Search for the cell housing the specified text and yield its [x, y] center coordinate. 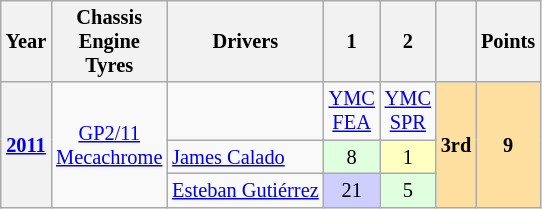
Points [508, 41]
2011 [26, 144]
YMCSPR [408, 111]
8 [352, 157]
Esteban Gutiérrez [245, 190]
James Calado [245, 157]
Drivers [245, 41]
Year [26, 41]
3rd [456, 144]
2 [408, 41]
GP2/11Mecachrome [109, 144]
9 [508, 144]
5 [408, 190]
YMCFEA [352, 111]
21 [352, 190]
ChassisEngineTyres [109, 41]
